Pinpoint the cell where the given text exists, returning its (x, y) midpoint coordinate. 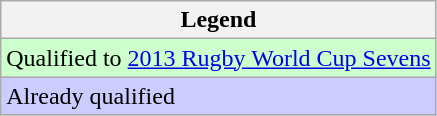
Qualified to 2013 Rugby World Cup Sevens (218, 58)
Legend (218, 20)
Already qualified (218, 96)
